Scan for the cell matching the given text and deliver its [X, Y] coordinate at center. 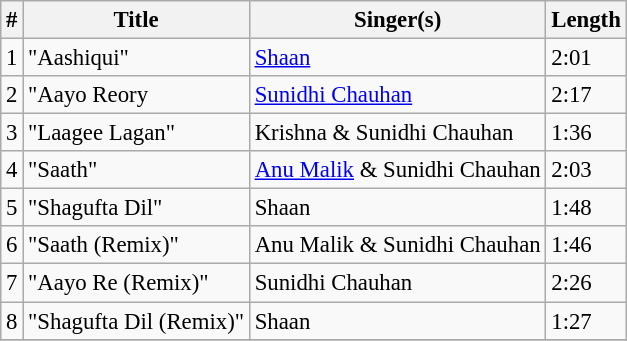
"Aayo Reory [136, 95]
2:17 [586, 95]
6 [12, 245]
1:48 [586, 208]
Length [586, 20]
"Saath (Remix)" [136, 245]
"Laagee Lagan" [136, 133]
2:03 [586, 170]
1 [12, 58]
Title [136, 20]
"Shagufta Dil" [136, 208]
1:36 [586, 133]
# [12, 20]
4 [12, 170]
2:26 [586, 283]
1:27 [586, 321]
1:46 [586, 245]
2:01 [586, 58]
8 [12, 321]
"Aashiqui" [136, 58]
"Saath" [136, 170]
Krishna & Sunidhi Chauhan [398, 133]
3 [12, 133]
5 [12, 208]
Singer(s) [398, 20]
"Aayo Re (Remix)" [136, 283]
2 [12, 95]
7 [12, 283]
"Shagufta Dil (Remix)" [136, 321]
